Return [X, Y] of the center of cell containing provided text 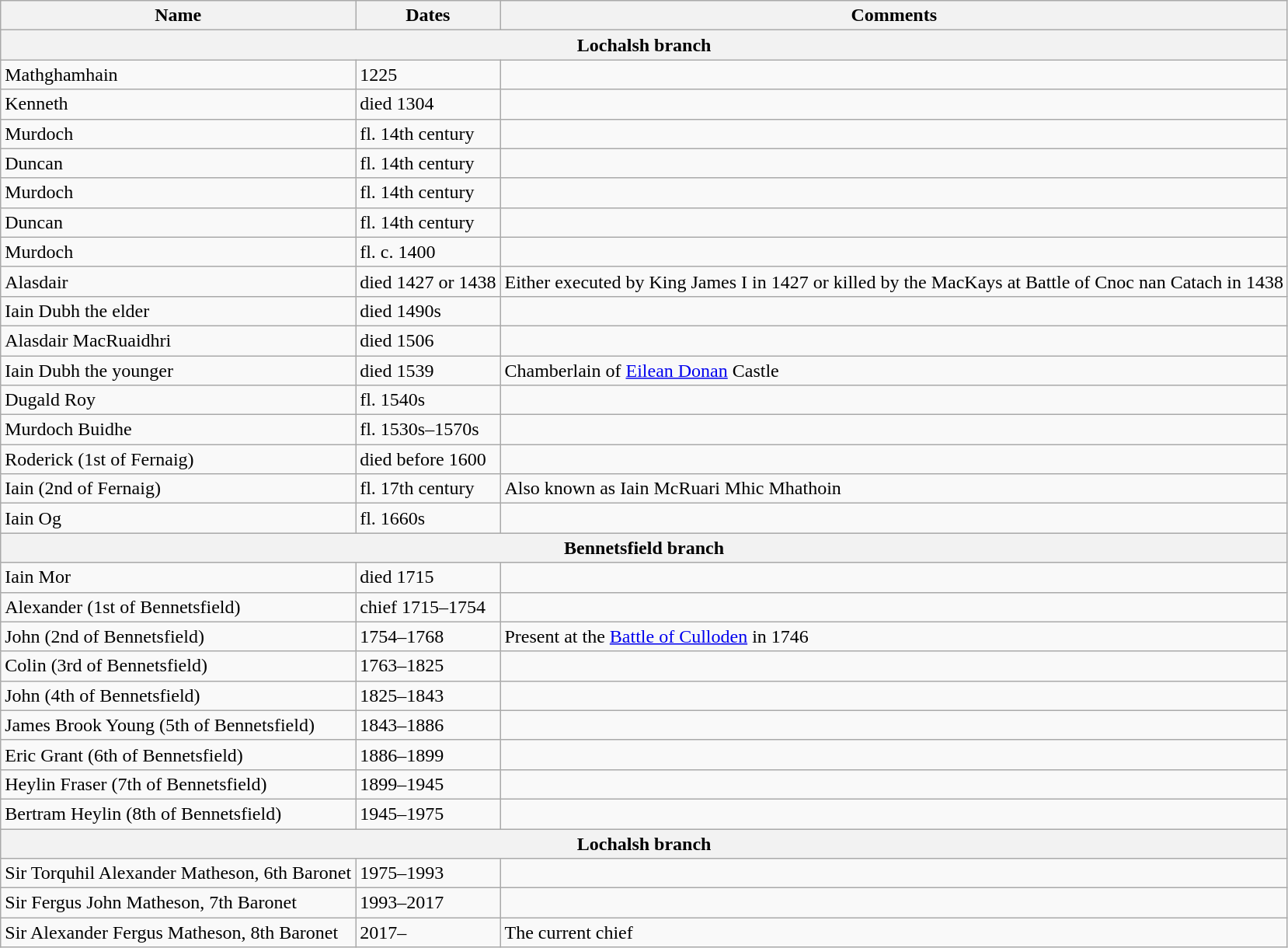
1225 [428, 75]
1975–1993 [428, 873]
Either executed by King James I in 1427 or killed by the MacKays at Battle of Cnoc nan Catach in 1438 [893, 281]
Comments [893, 16]
Murdoch Buidhe [179, 430]
Present at the Battle of Culloden in 1746 [893, 636]
1886–1899 [428, 755]
Alasdair [179, 281]
Kenneth [179, 104]
Name [179, 16]
James Brook Young (5th of Bennetsfield) [179, 725]
John (4th of Bennetsfield) [179, 695]
fl. 1540s [428, 400]
Sir Fergus John Matheson, 7th Baronet [179, 903]
Also known as Iain McRuari Mhic Mhathoin [893, 489]
Heylin Fraser (7th of Bennetsfield) [179, 784]
died before 1600 [428, 459]
Dates [428, 16]
Bertram Heylin (8th of Bennetsfield) [179, 814]
1993–2017 [428, 903]
Roderick (1st of Fernaig) [179, 459]
Colin (3rd of Bennetsfield) [179, 666]
chief 1715–1754 [428, 607]
died 1304 [428, 104]
Sir Torquhil Alexander Matheson, 6th Baronet [179, 873]
2017– [428, 932]
died 1490s [428, 311]
1763–1825 [428, 666]
Dugald Roy [179, 400]
Mathghamhain [179, 75]
died 1539 [428, 371]
Alexander (1st of Bennetsfield) [179, 607]
The current chief [893, 932]
1843–1886 [428, 725]
Iain (2nd of Fernaig) [179, 489]
died 1715 [428, 577]
Iain Dubh the younger [179, 371]
died 1427 or 1438 [428, 281]
1754–1768 [428, 636]
fl. 1660s [428, 518]
1945–1975 [428, 814]
fl. 1530s–1570s [428, 430]
Iain Dubh the elder [179, 311]
fl. 17th century [428, 489]
Chamberlain of Eilean Donan Castle [893, 371]
Iain Og [179, 518]
Eric Grant (6th of Bennetsfield) [179, 755]
Alasdair MacRuaidhri [179, 340]
Sir Alexander Fergus Matheson, 8th Baronet [179, 932]
1899–1945 [428, 784]
died 1506 [428, 340]
John (2nd of Bennetsfield) [179, 636]
Bennetsfield branch [645, 548]
Iain Mor [179, 577]
fl. c. 1400 [428, 252]
1825–1843 [428, 695]
